Locate the cell with the specified text and output its [X, Y] center coordinate. 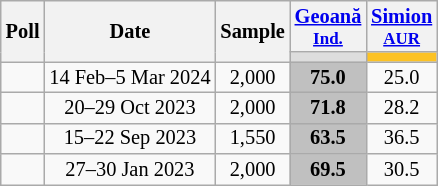
75.0 [328, 78]
Poll [23, 30]
63.5 [328, 138]
36.5 [402, 138]
25.0 [402, 78]
27–30 Jan 2023 [130, 170]
30.5 [402, 170]
14 Feb–5 Mar 2024 [130, 78]
71.8 [328, 108]
Sample [252, 30]
20–29 Oct 2023 [130, 108]
1,550 [252, 138]
SimionAUR [402, 26]
GeoanăInd. [328, 26]
28.2 [402, 108]
15–22 Sep 2023 [130, 138]
Date [130, 30]
69.5 [328, 170]
